Output the [X, Y] coordinate of the center of the cell containing the given text.  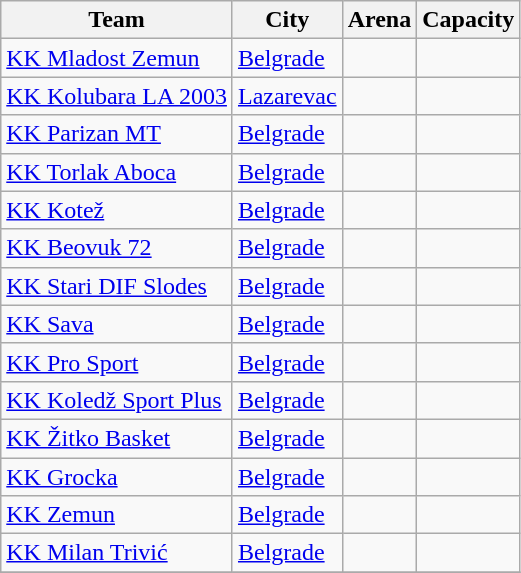
KK Parizan MT [117, 134]
Lazarevac [287, 96]
KK Koledž Sport Plus [117, 400]
KK Žitko Basket [117, 438]
KK Kotež [117, 210]
KK Kolubara LA 2003 [117, 96]
KK Zemun [117, 515]
KK Milan Trivić [117, 553]
KK Sava [117, 324]
KK Beovuk 72 [117, 248]
KK Pro Sport [117, 362]
Capacity [468, 20]
KK Grocka [117, 477]
KK Torlak Aboca [117, 172]
Arena [380, 20]
City [287, 20]
Team [117, 20]
KK Stari DIF Slodes [117, 286]
KK Mladost Zemun [117, 58]
